Output the [X, Y] coordinate of the center of the cell containing the given text.  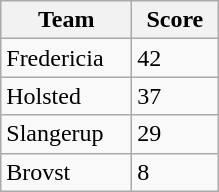
8 [175, 172]
Score [175, 20]
Slangerup [66, 134]
42 [175, 58]
Holsted [66, 96]
Brovst [66, 172]
37 [175, 96]
29 [175, 134]
Team [66, 20]
Fredericia [66, 58]
